Output the [x, y] coordinate of the center of the cell containing the given text.  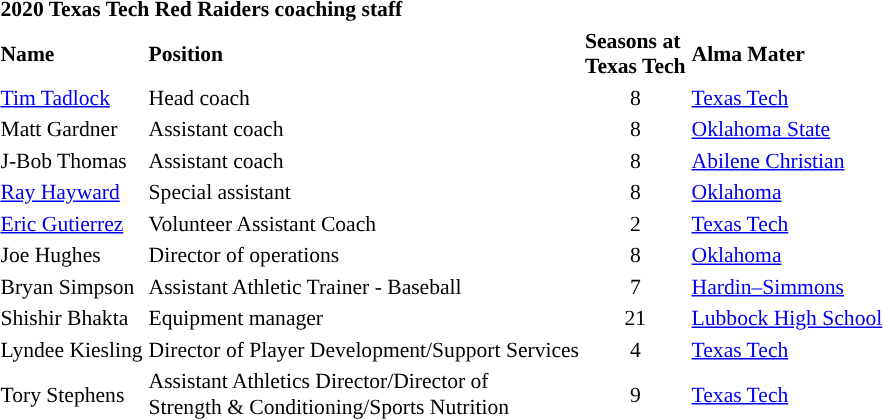
Equipment manager [364, 318]
Special assistant [364, 192]
4 [636, 350]
21 [636, 318]
Director of operations [364, 255]
Assistant Athletic Trainer - Baseball [364, 286]
2 [636, 224]
7 [636, 286]
Volunteer Assistant Coach [364, 224]
Head coach [364, 98]
Director of Player Development/Support Services [364, 350]
Seasons atTexas Tech [636, 53]
Position [364, 53]
